Pinpoint the cell where the given text exists, returning its [X, Y] midpoint coordinate. 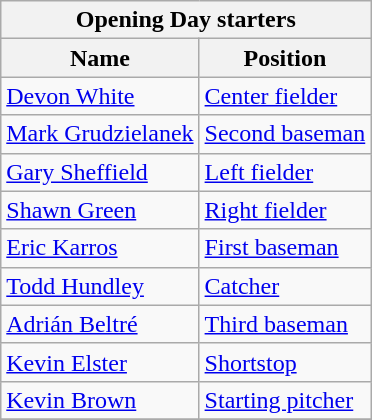
First baseman [285, 248]
Position [285, 58]
Shawn Green [100, 210]
Kevin Brown [100, 400]
Center fielder [285, 96]
Opening Day starters [186, 20]
Left fielder [285, 172]
Kevin Elster [100, 362]
Mark Grudzielanek [100, 134]
Catcher [285, 286]
Devon White [100, 96]
Second baseman [285, 134]
Third baseman [285, 324]
Adrián Beltré [100, 324]
Right fielder [285, 210]
Name [100, 58]
Starting pitcher [285, 400]
Shortstop [285, 362]
Eric Karros [100, 248]
Gary Sheffield [100, 172]
Todd Hundley [100, 286]
